Output the [X, Y] coordinate of the center of the cell containing the given text.  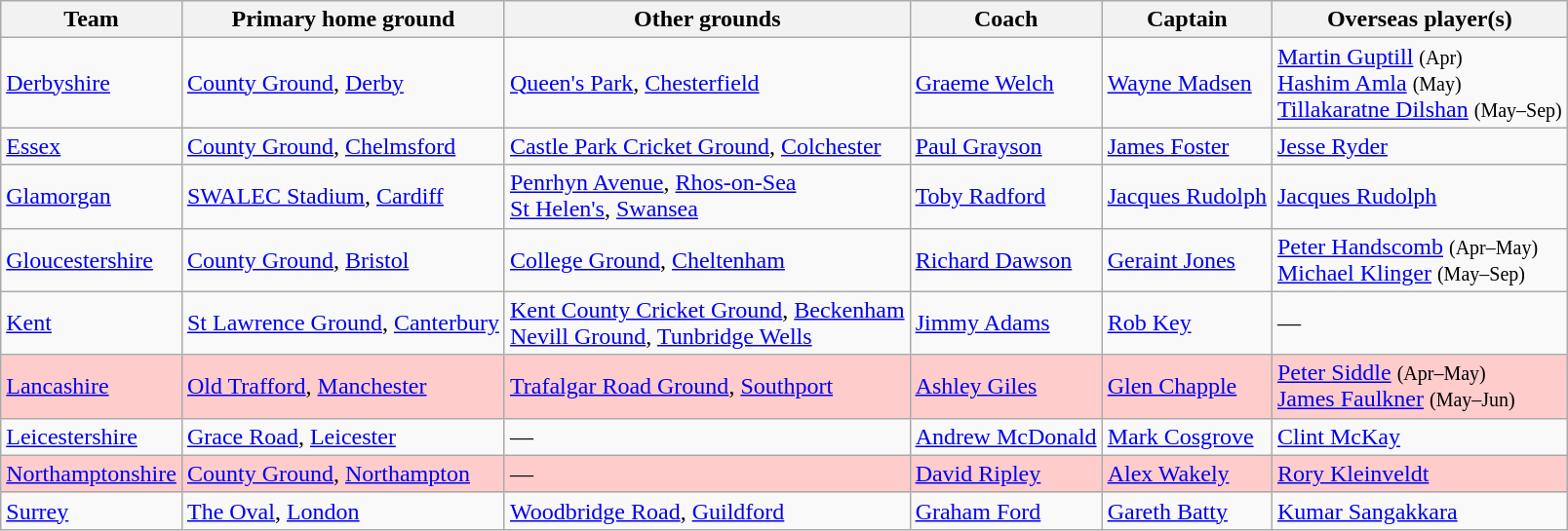
Derbyshire [92, 83]
Primary home ground [343, 19]
Jesse Ryder [1420, 146]
Kent [92, 323]
County Ground, Northampton [343, 474]
Paul Grayson [1006, 146]
College Ground, Cheltenham [707, 259]
Graham Ford [1006, 511]
County Ground, Bristol [343, 259]
Surrey [92, 511]
Lancashire [92, 386]
Glen Chapple [1187, 386]
Jimmy Adams [1006, 323]
Alex Wakely [1187, 474]
Mark Cosgrove [1187, 436]
Essex [92, 146]
Coach [1006, 19]
Old Trafford, Manchester [343, 386]
Other grounds [707, 19]
James Foster [1187, 146]
Richard Dawson [1006, 259]
Kumar Sangakkara [1420, 511]
Rob Key [1187, 323]
Peter Siddle (Apr–May) James Faulkner (May–Jun) [1420, 386]
Andrew McDonald [1006, 436]
Grace Road, Leicester [343, 436]
Ashley Giles [1006, 386]
County Ground, Derby [343, 83]
Peter Handscomb (Apr–May) Michael Klinger (May–Sep) [1420, 259]
Castle Park Cricket Ground, Colchester [707, 146]
County Ground, Chelmsford [343, 146]
Rory Kleinveldt [1420, 474]
St Lawrence Ground, Canterbury [343, 323]
Clint McKay [1420, 436]
David Ripley [1006, 474]
Martin Guptill (Apr) Hashim Amla (May) Tillakaratne Dilshan (May–Sep) [1420, 83]
Overseas player(s) [1420, 19]
Penrhyn Avenue, Rhos-on-SeaSt Helen's, Swansea [707, 197]
The Oval, London [343, 511]
Queen's Park, Chesterfield [707, 83]
Graeme Welch [1006, 83]
Gloucestershire [92, 259]
Leicestershire [92, 436]
Captain [1187, 19]
Trafalgar Road Ground, Southport [707, 386]
Toby Radford [1006, 197]
Team [92, 19]
Gareth Batty [1187, 511]
SWALEC Stadium, Cardiff [343, 197]
Kent County Cricket Ground, BeckenhamNevill Ground, Tunbridge Wells [707, 323]
Geraint Jones [1187, 259]
Northamptonshire [92, 474]
Glamorgan [92, 197]
Wayne Madsen [1187, 83]
Woodbridge Road, Guildford [707, 511]
